Provide the (x, y) coordinate of the cell's center where the given text is located.  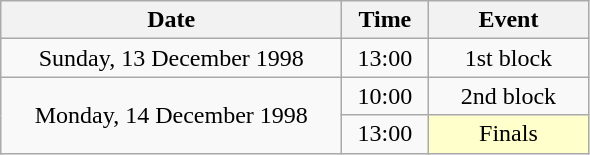
Time (385, 20)
Event (508, 20)
Monday, 14 December 1998 (172, 115)
2nd block (508, 96)
Date (172, 20)
Finals (508, 134)
10:00 (385, 96)
Sunday, 13 December 1998 (172, 58)
1st block (508, 58)
